Extract the (x, y) coordinate from the center of the cell holding the provided text.  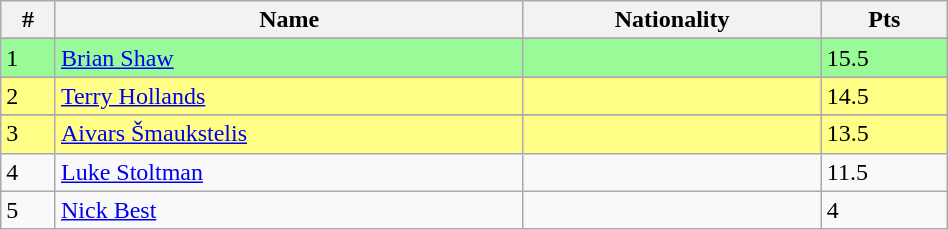
2 (28, 96)
13.5 (884, 134)
14.5 (884, 96)
Pts (884, 20)
Terry Hollands (289, 96)
3 (28, 134)
Nick Best (289, 210)
11.5 (884, 172)
Nationality (672, 20)
1 (28, 58)
5 (28, 210)
Brian Shaw (289, 58)
15.5 (884, 58)
# (28, 20)
Aivars Šmaukstelis (289, 134)
Name (289, 20)
Luke Stoltman (289, 172)
